Detect which cell encompasses the target text, then output its [x, y] center coordinate. 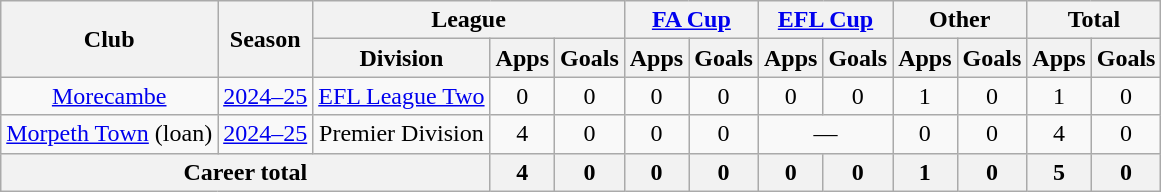
Club [110, 39]
Career total [246, 172]
Division [402, 58]
FA Cup [691, 20]
— [825, 134]
Morecambe [110, 96]
Premier Division [402, 134]
Other [960, 20]
League [469, 20]
Morpeth Town (loan) [110, 134]
Total [1094, 20]
5 [1059, 172]
EFL Cup [825, 20]
Season [266, 39]
EFL League Two [402, 96]
